Locate the cell with the specified text and output its (x, y) center coordinate. 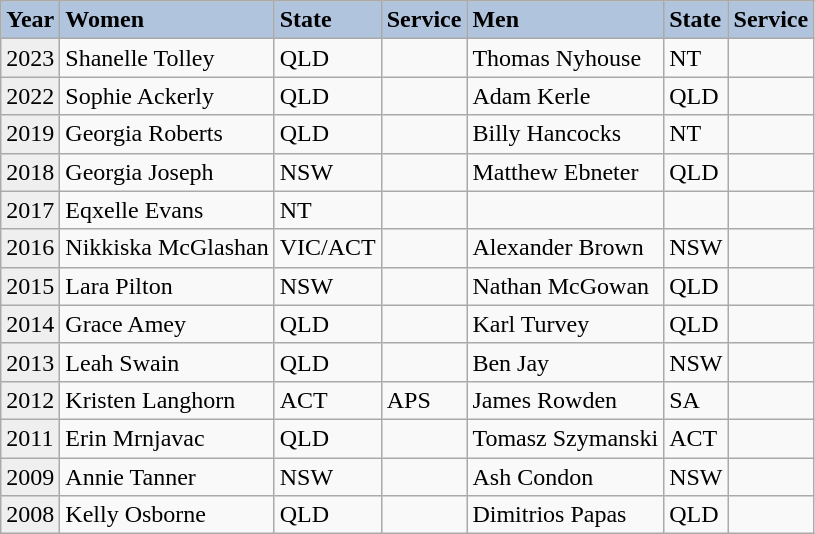
Annie Tanner (167, 477)
Georgia Joseph (167, 172)
Leah Swain (167, 362)
Erin Mrnjavac (167, 438)
2013 (30, 362)
Kelly Osborne (167, 515)
2014 (30, 324)
Georgia Roberts (167, 134)
2009 (30, 477)
Sophie Ackerly (167, 96)
Eqxelle Evans (167, 210)
2012 (30, 400)
2015 (30, 286)
2023 (30, 58)
VIC/ACT (328, 248)
2017 (30, 210)
2008 (30, 515)
Tomasz Szymanski (566, 438)
Shanelle Tolley (167, 58)
Year (30, 20)
Billy Hancocks (566, 134)
Dimitrios Papas (566, 515)
Women (167, 20)
2011 (30, 438)
Karl Turvey (566, 324)
SA (696, 400)
James Rowden (566, 400)
Kristen Langhorn (167, 400)
2022 (30, 96)
APS (424, 400)
Adam Kerle (566, 96)
Matthew Ebneter (566, 172)
2016 (30, 248)
Grace Amey (167, 324)
Lara Pilton (167, 286)
Nikkiska McGlashan (167, 248)
Ash Condon (566, 477)
Ben Jay (566, 362)
Nathan McGowan (566, 286)
2019 (30, 134)
2018 (30, 172)
Thomas Nyhouse (566, 58)
Alexander Brown (566, 248)
Men (566, 20)
